Return the [x, y] coordinate for the center point of the cell that contains the specified text.  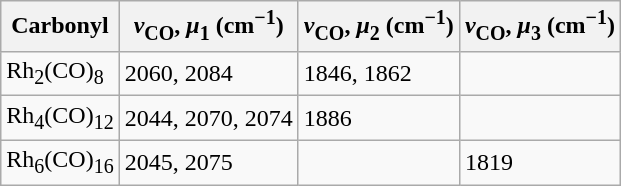
νCO, μ1 (cm−1) [208, 26]
2045, 2075 [208, 162]
1846, 1862 [378, 74]
2044, 2070, 2074 [208, 118]
1819 [540, 162]
νCO, μ3 (cm−1) [540, 26]
νCO, μ2 (cm−1) [378, 26]
Rh4(CO)12 [60, 118]
1886 [378, 118]
Carbonyl [60, 26]
2060, 2084 [208, 74]
Rh6(CO)16 [60, 162]
Rh2(CO)8 [60, 74]
